Detect which cell encompasses the target text, then output its (x, y) center coordinate. 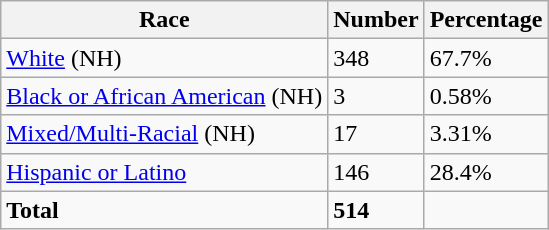
514 (376, 210)
3 (376, 96)
3.31% (486, 134)
Number (376, 20)
Black or African American (NH) (164, 96)
Mixed/Multi-Racial (NH) (164, 134)
146 (376, 172)
348 (376, 58)
17 (376, 134)
67.7% (486, 58)
Hispanic or Latino (164, 172)
0.58% (486, 96)
White (NH) (164, 58)
Race (164, 20)
Total (164, 210)
Percentage (486, 20)
28.4% (486, 172)
